For the text-containing cell, return its midpoint in [X, Y] coordinate format. 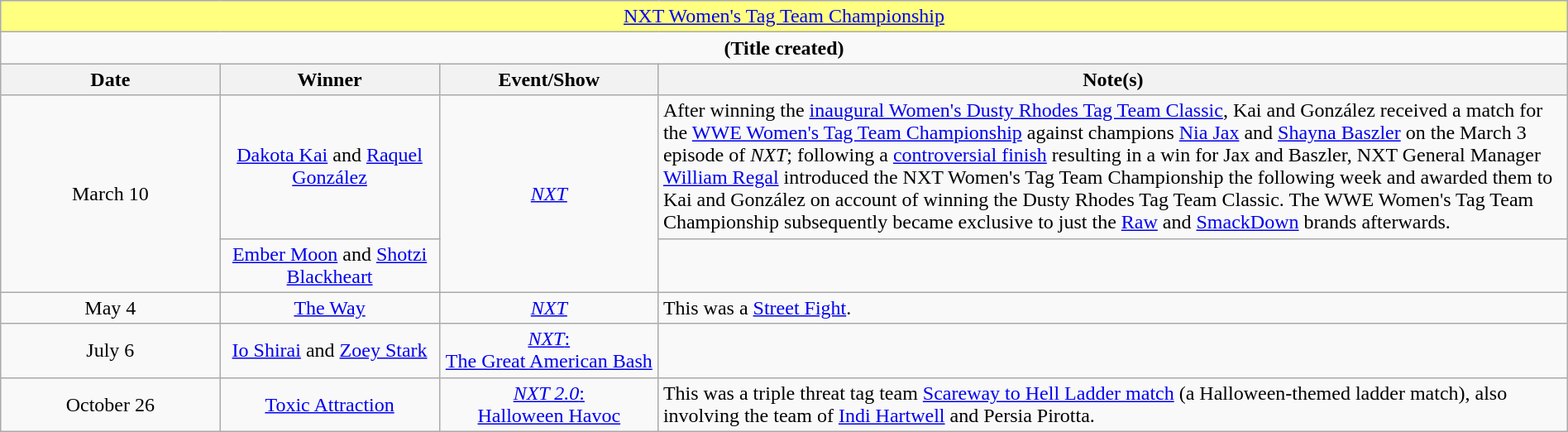
Winner [329, 79]
NXT:The Great American Bash [549, 351]
This was a Street Fight. [1113, 308]
NXT 2.0:Halloween Havoc [549, 404]
Toxic Attraction [329, 404]
(Title created) [784, 48]
The Way [329, 308]
NXT Women's Tag Team Championship [784, 17]
Note(s) [1113, 79]
Io Shirai and Zoey Stark [329, 351]
Ember Moon and Shotzi Blackheart [329, 265]
May 4 [111, 308]
Event/Show [549, 79]
Dakota Kai and Raquel González [329, 167]
October 26 [111, 404]
July 6 [111, 351]
March 10 [111, 194]
Date [111, 79]
